Pinpoint the cell where the given text exists, returning its [x, y] midpoint coordinate. 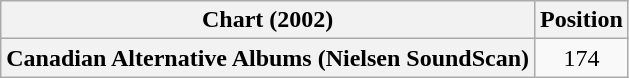
Canadian Alternative Albums (Nielsen SoundScan) [268, 58]
Position [582, 20]
174 [582, 58]
Chart (2002) [268, 20]
